Locate the cell with the specified text and output its [X, Y] center coordinate. 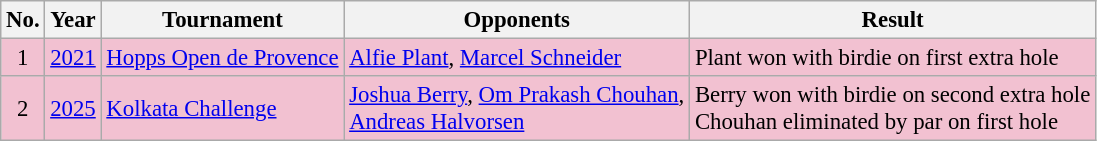
Joshua Berry, Om Prakash Chouhan, Andreas Halvorsen [517, 108]
Kolkata Challenge [222, 108]
2021 [73, 58]
2025 [73, 108]
2 [23, 108]
Year [73, 20]
Tournament [222, 20]
Opponents [517, 20]
Hopps Open de Provence [222, 58]
No. [23, 20]
Alfie Plant, Marcel Schneider [517, 58]
Result [893, 20]
1 [23, 58]
Berry won with birdie on second extra holeChouhan eliminated by par on first hole [893, 108]
Plant won with birdie on first extra hole [893, 58]
